Determine the (X, Y) coordinate at the center of the cell enclosing the given text.  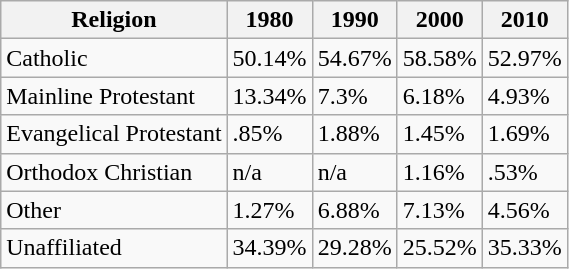
Other (114, 210)
34.39% (270, 248)
50.14% (270, 58)
1.16% (440, 172)
1990 (354, 20)
6.88% (354, 210)
Religion (114, 20)
Mainline Protestant (114, 96)
1.88% (354, 134)
13.34% (270, 96)
1.27% (270, 210)
7.3% (354, 96)
2010 (524, 20)
52.97% (524, 58)
1.45% (440, 134)
6.18% (440, 96)
54.67% (354, 58)
7.13% (440, 210)
Unaffiliated (114, 248)
4.56% (524, 210)
Catholic (114, 58)
Orthodox Christian (114, 172)
.85% (270, 134)
29.28% (354, 248)
2000 (440, 20)
35.33% (524, 248)
25.52% (440, 248)
.53% (524, 172)
58.58% (440, 58)
4.93% (524, 96)
1980 (270, 20)
1.69% (524, 134)
Evangelical Protestant (114, 134)
